For the text-containing cell, return its midpoint in (x, y) coordinate format. 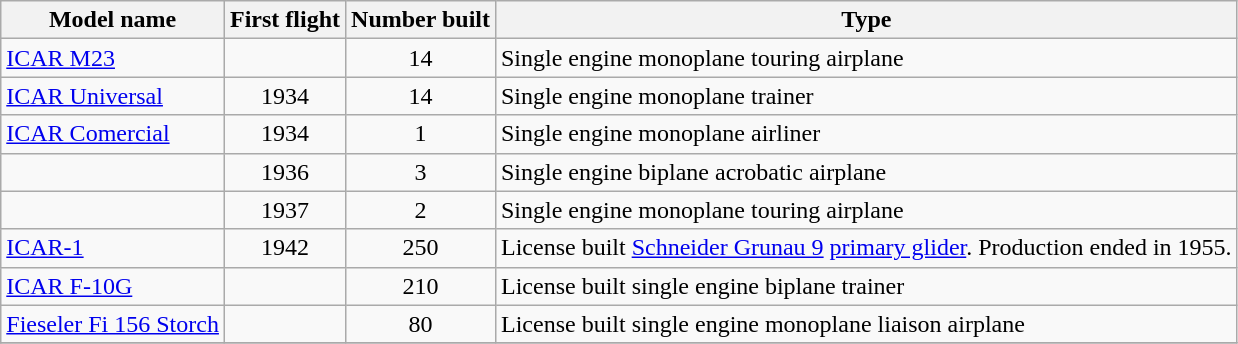
ICAR-1 (113, 248)
Model name (113, 20)
1937 (284, 210)
Type (866, 20)
License built Schneider Grunau 9 primary glider. Production ended in 1955. (866, 248)
License built single engine monoplane liaison airplane (866, 324)
Single engine monoplane airliner (866, 134)
2 (421, 210)
80 (421, 324)
Single engine biplane acrobatic airplane (866, 172)
250 (421, 248)
1936 (284, 172)
1942 (284, 248)
3 (421, 172)
ICAR Comercial (113, 134)
Fieseler Fi 156 Storch (113, 324)
ICAR M23 (113, 58)
Single engine monoplane trainer (866, 96)
License built single engine biplane trainer (866, 286)
First flight (284, 20)
210 (421, 286)
ICAR Universal (113, 96)
1 (421, 134)
ICAR F-10G (113, 286)
Number built (421, 20)
